Locate the cell with the specified text and output its [x, y] center coordinate. 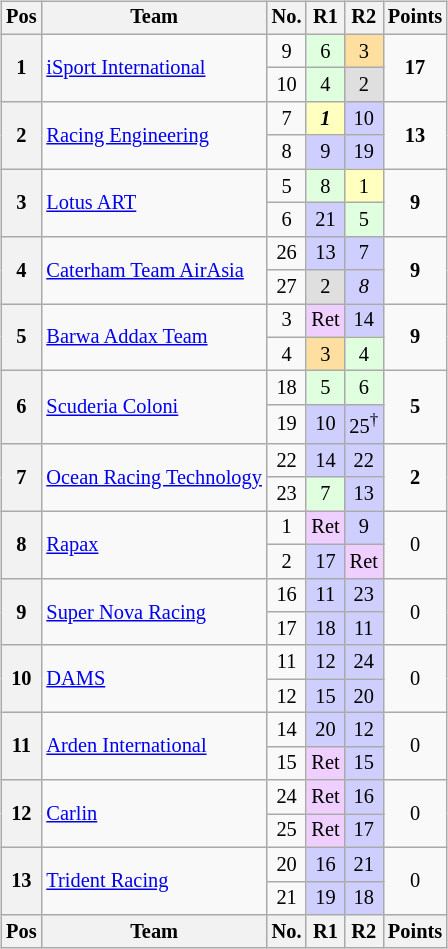
27 [287, 287]
26 [287, 253]
DAMS [154, 678]
Rapax [154, 544]
Arden International [154, 746]
Scuderia Coloni [154, 408]
Racing Engineering [154, 136]
Super Nova Racing [154, 612]
Trident Racing [154, 880]
Carlin [154, 814]
Ocean Racing Technology [154, 476]
25† [364, 424]
Lotus ART [154, 202]
25 [287, 831]
iSport International [154, 68]
Caterham Team AirAsia [154, 270]
Barwa Addax Team [154, 338]
